Detect which cell encompasses the target text, then output its [x, y] center coordinate. 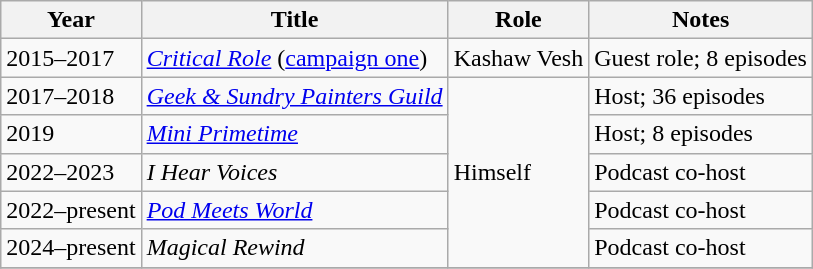
Pod Meets World [294, 210]
Mini Primetime [294, 134]
2022–2023 [71, 172]
Role [518, 20]
Year [71, 20]
Magical Rewind [294, 248]
Title [294, 20]
Host; 36 episodes [701, 96]
Himself [518, 172]
2017–2018 [71, 96]
Critical Role (campaign one) [294, 58]
Notes [701, 20]
Guest role; 8 episodes [701, 58]
2024–present [71, 248]
2015–2017 [71, 58]
Kashaw Vesh [518, 58]
I Hear Voices [294, 172]
Host; 8 episodes [701, 134]
2022–present [71, 210]
2019 [71, 134]
Geek & Sundry Painters Guild [294, 96]
